Scan for the cell matching the given text and deliver its (X, Y) coordinate at center. 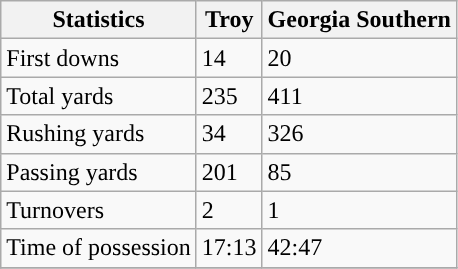
Total yards (99, 96)
Troy (229, 20)
Statistics (99, 20)
20 (359, 58)
Time of possession (99, 248)
1 (359, 210)
Passing yards (99, 172)
2 (229, 210)
17:13 (229, 248)
235 (229, 96)
201 (229, 172)
14 (229, 58)
Georgia Southern (359, 20)
34 (229, 134)
First downs (99, 58)
326 (359, 134)
411 (359, 96)
85 (359, 172)
42:47 (359, 248)
Rushing yards (99, 134)
Turnovers (99, 210)
